Detect which cell encompasses the target text, then output its [X, Y] center coordinate. 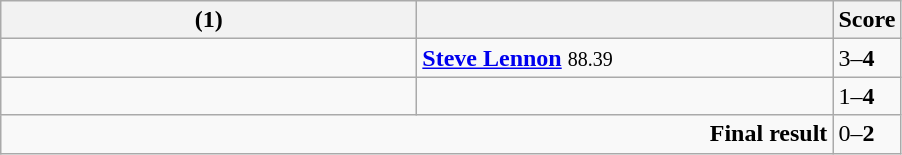
0–2 [867, 134]
Final result [417, 134]
Steve Lennon 88.39 [625, 58]
(1) [209, 20]
1–4 [867, 96]
Score [867, 20]
3–4 [867, 58]
